Detect which cell encompasses the target text, then output its (x, y) center coordinate. 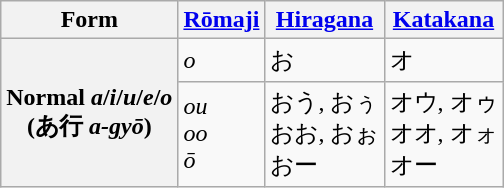
お (324, 60)
おう, おぅおお, おぉおー (324, 134)
Hiragana (324, 20)
オ (444, 60)
o (222, 60)
Rōmaji (222, 20)
Form (90, 20)
オウ, オゥオオ, オォオー (444, 134)
Normal a/i/u/e/o(あ行 a-gyō) (90, 113)
Katakana (444, 20)
ouooō (222, 134)
